Find where the given text appears and provide that cell's center as (X, Y) coordinate. 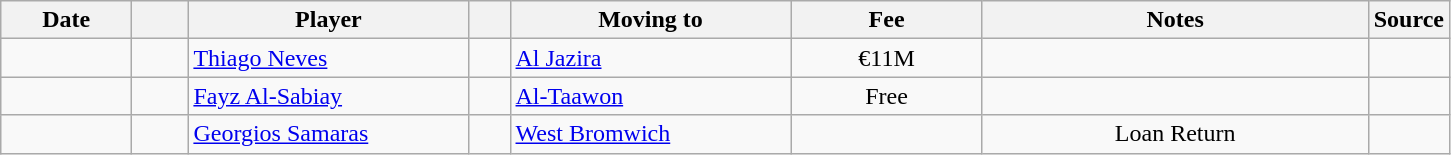
Fayz Al-Sabiay (328, 96)
Al Jazira (650, 58)
Free (886, 96)
Player (328, 20)
Source (1408, 20)
Thiago Neves (328, 58)
Moving to (650, 20)
Notes (1175, 20)
Georgios Samaras (328, 134)
Date (66, 20)
Loan Return (1175, 134)
West Bromwich (650, 134)
Al-Taawon (650, 96)
€11M (886, 58)
Fee (886, 20)
